For the text-containing cell, return its midpoint in [X, Y] coordinate format. 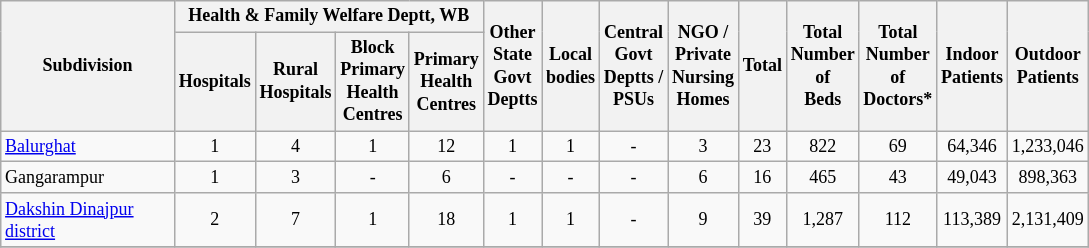
IndoorPatients [972, 66]
23 [762, 146]
4 [296, 146]
43 [898, 178]
7 [296, 220]
NGO /PrivateNursingHomes [704, 66]
898,363 [1048, 178]
465 [822, 178]
822 [822, 146]
64,346 [972, 146]
Balurghat [88, 146]
112 [898, 220]
OutdoorPatients [1048, 66]
PrimaryHealthCentres [446, 82]
2 [214, 220]
Hospitals [214, 82]
Gangarampur [88, 178]
2,131,409 [1048, 220]
113,389 [972, 220]
1,233,046 [1048, 146]
9 [704, 220]
BlockPrimaryHealthCentres [373, 82]
16 [762, 178]
1,287 [822, 220]
39 [762, 220]
TotalNumberofDoctors* [898, 66]
OtherStateGovtDeptts [512, 66]
Health & Family Welfare Deptt, WB [328, 16]
CentralGovtDeptts /PSUs [633, 66]
RuralHospitals [296, 82]
69 [898, 146]
Subdivision [88, 66]
Localbodies [571, 66]
Dakshin Dinajpur district [88, 220]
TotalNumberofBeds [822, 66]
Total [762, 66]
12 [446, 146]
18 [446, 220]
49,043 [972, 178]
